Identify which cell holds the provided text, then report its [x, y] central coordinate. 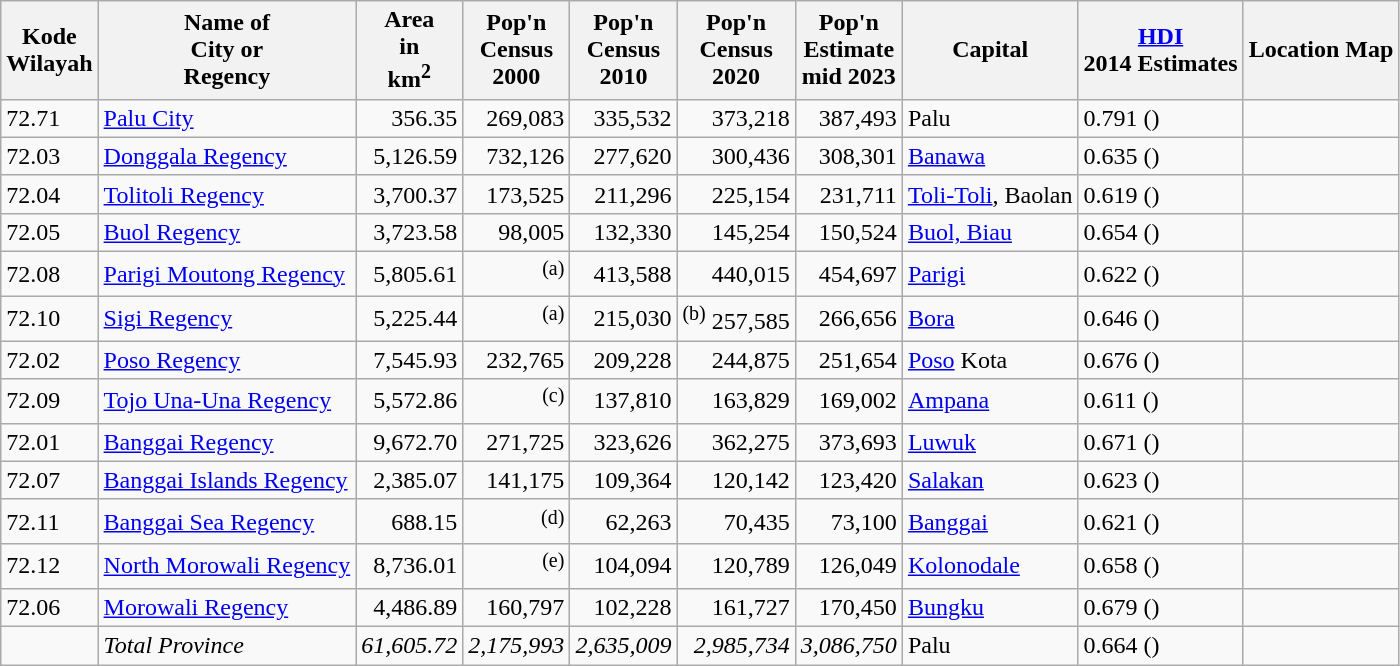
387,493 [848, 118]
72.09 [50, 402]
323,626 [624, 442]
5,126.59 [410, 156]
277,620 [624, 156]
Morowali Regency [227, 608]
132,330 [624, 232]
150,524 [848, 232]
KodeWilayah [50, 50]
Total Province [227, 646]
2,985,734 [736, 646]
Buol, Biau [990, 232]
0.619 () [1160, 194]
72.04 [50, 194]
Bungku [990, 608]
120,789 [736, 566]
104,094 [624, 566]
373,218 [736, 118]
232,765 [516, 360]
169,002 [848, 402]
3,086,750 [848, 646]
Banggai Regency [227, 442]
7,545.93 [410, 360]
373,693 [848, 442]
HDI2014 Estimates [1160, 50]
98,005 [516, 232]
163,829 [736, 402]
356.35 [410, 118]
2,175,993 [516, 646]
271,725 [516, 442]
231,711 [848, 194]
0.623 () [1160, 480]
0.671 () [1160, 442]
72.12 [50, 566]
0.646 () [1160, 318]
(c) [516, 402]
Sigi Regency [227, 318]
2,385.07 [410, 480]
Buol Regency [227, 232]
72.71 [50, 118]
120,142 [736, 480]
225,154 [736, 194]
362,275 [736, 442]
266,656 [848, 318]
5,572.86 [410, 402]
73,100 [848, 522]
0.658 () [1160, 566]
137,810 [624, 402]
269,083 [516, 118]
70,435 [736, 522]
Poso Kota [990, 360]
0.791 () [1160, 118]
Area inkm2 [410, 50]
Banggai Islands Regency [227, 480]
Ampana [990, 402]
126,049 [848, 566]
62,263 [624, 522]
72.08 [50, 274]
Parigi Moutong Regency [227, 274]
72.07 [50, 480]
Name ofCity orRegency [227, 50]
72.05 [50, 232]
9,672.70 [410, 442]
8,736.01 [410, 566]
72.03 [50, 156]
102,228 [624, 608]
161,727 [736, 608]
251,654 [848, 360]
Tojo Una-Una Regency [227, 402]
211,296 [624, 194]
61,605.72 [410, 646]
141,175 [516, 480]
Pop'nCensus2000 [516, 50]
Salakan [990, 480]
Pop'nCensus2010 [624, 50]
72.06 [50, 608]
Banggai Sea Regency [227, 522]
Kolonodale [990, 566]
0.622 () [1160, 274]
5,225.44 [410, 318]
Toli-Toli, Baolan [990, 194]
244,875 [736, 360]
335,532 [624, 118]
209,228 [624, 360]
Location Map [1321, 50]
688.15 [410, 522]
454,697 [848, 274]
308,301 [848, 156]
413,588 [624, 274]
109,364 [624, 480]
2,635,009 [624, 646]
145,254 [736, 232]
North Morowali Regency [227, 566]
Capital [990, 50]
(b) 257,585 [736, 318]
Tolitoli Regency [227, 194]
72.10 [50, 318]
0.621 () [1160, 522]
Luwuk [990, 442]
0.654 () [1160, 232]
Bora [990, 318]
170,450 [848, 608]
Poso Regency [227, 360]
(d) [516, 522]
Parigi [990, 274]
440,015 [736, 274]
72.02 [50, 360]
Pop'nCensus2020 [736, 50]
(e) [516, 566]
3,723.58 [410, 232]
0.611 () [1160, 402]
732,126 [516, 156]
0.664 () [1160, 646]
123,420 [848, 480]
4,486.89 [410, 608]
0.635 () [1160, 156]
Banawa [990, 156]
72.01 [50, 442]
215,030 [624, 318]
160,797 [516, 608]
3,700.37 [410, 194]
Pop'nEstimatemid 2023 [848, 50]
Palu City [227, 118]
300,436 [736, 156]
Banggai [990, 522]
0.676 () [1160, 360]
Donggala Regency [227, 156]
0.679 () [1160, 608]
173,525 [516, 194]
5,805.61 [410, 274]
72.11 [50, 522]
